Identify which cell holds the provided text, then report its (X, Y) central coordinate. 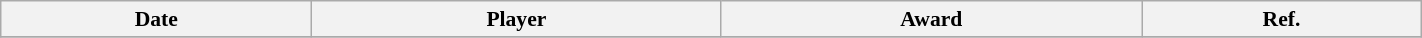
Ref. (1282, 19)
Date (156, 19)
Award (932, 19)
Player (516, 19)
